From the cell containing the given text, extract its center point as (x, y) coordinate. 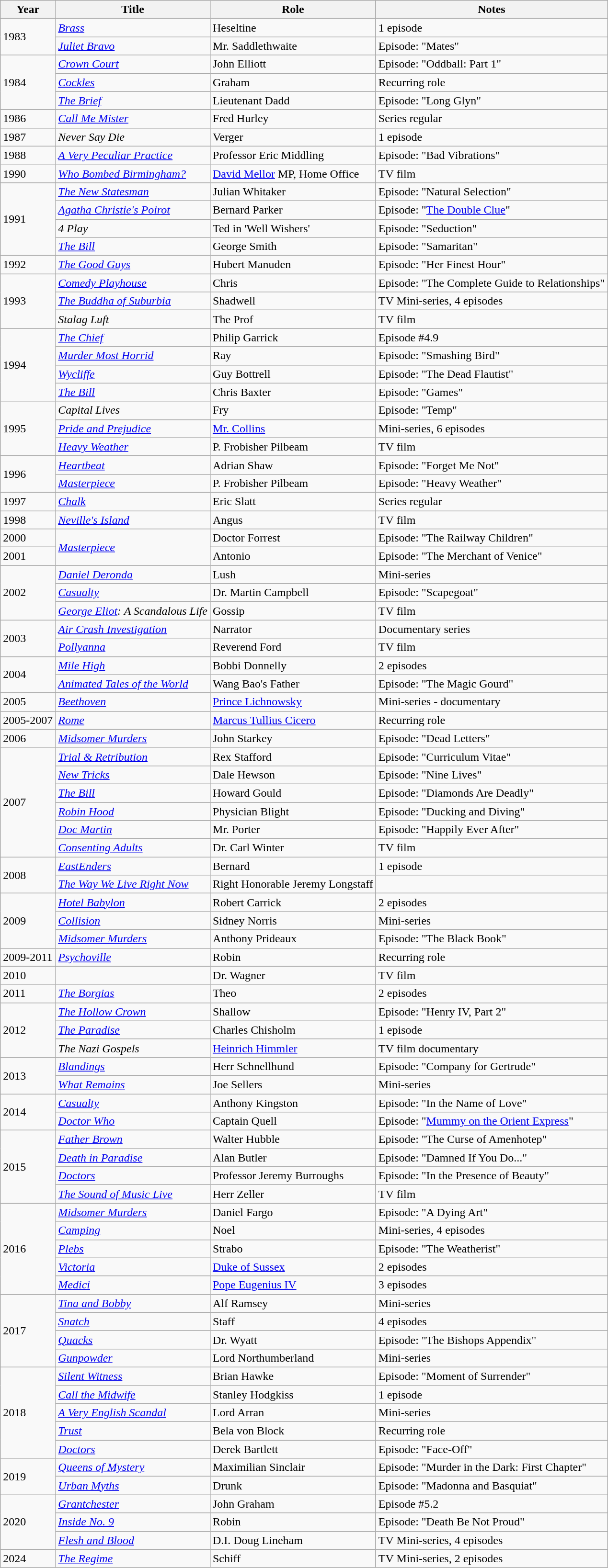
2006 (28, 738)
2024 (28, 1558)
TV Mini-series, 2 episodes (492, 1558)
Brass (133, 28)
Wang Bao's Father (293, 684)
D.I. Doug Lineham (293, 1540)
Episode: "Natural Selection" (492, 192)
Herr Zeller (293, 1194)
Call the Midwife (133, 1395)
2014 (28, 1112)
TV film documentary (492, 1048)
Noel (293, 1230)
Professor Jeremy Burroughs (293, 1176)
1998 (28, 519)
Angus (293, 519)
Death in Paradise (133, 1158)
Doctor Who (133, 1121)
Title (133, 10)
The Sound of Music Live (133, 1194)
Lieutenant Dadd (293, 101)
Bobbi Donnelly (293, 666)
The New Statesman (133, 192)
Snatch (133, 1321)
1988 (28, 155)
Sidney Norris (293, 921)
Mile High (133, 666)
Strabo (293, 1249)
Mr. Porter (293, 830)
2005-2007 (28, 720)
Narrator (293, 629)
Silent Witness (133, 1376)
1983 (28, 37)
The Regime (133, 1558)
Duke of Sussex (293, 1267)
1994 (28, 365)
Episode: "The Railway Children" (492, 538)
Episode: "Moment of Surrender" (492, 1376)
Episode: "Oddball: Part 1" (492, 64)
Physician Blight (293, 812)
1993 (28, 301)
Pollyanna (133, 647)
Crown Court (133, 64)
2011 (28, 993)
2010 (28, 975)
Captain Quell (293, 1121)
The Way We Live Right Now (133, 884)
Schiff (293, 1558)
Daniel Deronda (133, 575)
Brian Hawke (293, 1376)
Derek Bartlett (293, 1449)
2008 (28, 875)
Inside No. 9 (133, 1522)
Psychoville (133, 957)
Plebs (133, 1249)
Episode: "The Magic Gourd" (492, 684)
Episode: "Face-Off" (492, 1449)
Notes (492, 10)
Role (293, 10)
Episode: "Death Be Not Proud" (492, 1522)
Drunk (293, 1486)
Episode: "Ducking and Diving" (492, 812)
Adrian Shaw (293, 465)
2018 (28, 1412)
Doc Martin (133, 830)
Episode: "Bad Vibrations" (492, 155)
Episode: "The Bishops Appendix" (492, 1340)
Bernard Parker (293, 210)
Episode: "The Black Book" (492, 939)
Collision (133, 921)
Shadwell (293, 301)
The Good Guys (133, 265)
Murder Most Horrid (133, 356)
Episode: "Samaritan" (492, 247)
Mini-series, 4 episodes (492, 1230)
1984 (28, 82)
Robin Hood (133, 812)
2012 (28, 1030)
Episode: "Mates" (492, 46)
Howard Gould (293, 793)
Tina and Bobby (133, 1303)
Dr. Martin Campbell (293, 593)
Flesh and Blood (133, 1540)
Marcus Tullius Cicero (293, 720)
Mr. Collins (293, 429)
Episode: "Henry IV, Part 2" (492, 1012)
Eric Slatt (293, 501)
Stanley Hodgkiss (293, 1395)
Gunpowder (133, 1358)
Hubert Manuden (293, 265)
1986 (28, 119)
Guy Bottrell (293, 374)
Julian Whitaker (293, 192)
1987 (28, 137)
Mr. Saddlethwaite (293, 46)
Episode: "Smashing Bird" (492, 356)
Episode: "Temp" (492, 410)
2004 (28, 675)
Grantchester (133, 1504)
Episode: "In the Name of Love" (492, 1103)
Victoria (133, 1267)
Doctor Forrest (293, 538)
Prince Lichnowsky (293, 702)
Father Brown (133, 1139)
Year (28, 10)
Lush (293, 575)
Call Me Mister (133, 119)
Episode: "In the Presence of Beauty" (492, 1176)
Stalag Luft (133, 319)
Never Say Die (133, 137)
Antonio (293, 556)
Chris (293, 283)
Anthony Kingston (293, 1103)
Urban Myths (133, 1486)
Episode: "Murder in the Dark: First Chapter" (492, 1467)
Beethoven (133, 702)
Queens of Mystery (133, 1467)
Verger (293, 137)
Chalk (133, 501)
Episode: "Scapegoat" (492, 593)
Heavy Weather (133, 447)
2013 (28, 1075)
Animated Tales of the World (133, 684)
EastEnders (133, 866)
Who Bombed Birmingham? (133, 173)
Anthony Prideaux (293, 939)
Bernard (293, 866)
Episode #5.2 (492, 1504)
Episode: "Games" (492, 392)
Episode: "Long Glyn" (492, 101)
Charles Chisholm (293, 1030)
Pride and Prejudice (133, 429)
Bela von Block (293, 1431)
Air Crash Investigation (133, 629)
Episode: "The Double Clue" (492, 210)
John Graham (293, 1504)
Episode: "Nine Lives" (492, 775)
Walter Hubble (293, 1139)
Lord Northumberland (293, 1358)
Rex Stafford (293, 756)
2003 (28, 638)
Dr. Wyatt (293, 1340)
New Tricks (133, 775)
Episode: "Company for Gertrude" (492, 1066)
Episode: "Forget Me Not" (492, 465)
Robert Carrick (293, 902)
George Smith (293, 247)
Reverend Ford (293, 647)
2017 (28, 1331)
2002 (28, 593)
Episode: "The Curse of Amenhotep" (492, 1139)
The Brief (133, 101)
1997 (28, 501)
Episode: "Heavy Weather" (492, 483)
Chris Baxter (293, 392)
A Very Peculiar Practice (133, 155)
2009 (28, 921)
Comedy Playhouse (133, 283)
Camping (133, 1230)
Alf Ramsey (293, 1303)
Episode: "Diamonds Are Deadly" (492, 793)
Joe Sellers (293, 1084)
1996 (28, 474)
Maximilian Sinclair (293, 1467)
David Mellor MP, Home Office (293, 173)
2005 (28, 702)
Professor Eric Middling (293, 155)
Dale Hewson (293, 775)
The Paradise (133, 1030)
Wycliffe (133, 374)
Lord Arran (293, 1413)
Consenting Adults (133, 848)
Fry (293, 410)
Episode: "The Dead Flautist" (492, 374)
Episode: "The Complete Guide to Relationships" (492, 283)
Shallow (293, 1012)
Agatha Christie's Poirot (133, 210)
Ray (293, 356)
The Hollow Crown (133, 1012)
2015 (28, 1167)
John Elliott (293, 64)
2000 (28, 538)
Mini-series, 6 episodes (492, 429)
Episode: "Curriculum Vitae" (492, 756)
Theo (293, 993)
What Remains (133, 1084)
Pope Eugenius IV (293, 1285)
Episode: "Damned If You Do..." (492, 1158)
1991 (28, 219)
Heartbeat (133, 465)
Graham (293, 82)
1992 (28, 265)
Mini-series - documentary (492, 702)
A Very English Scandal (133, 1413)
Episode: "The Weatherist" (492, 1249)
Documentary series (492, 629)
Heinrich Himmler (293, 1048)
Trust (133, 1431)
Capital Lives (133, 410)
Episode: "Happily Ever After" (492, 830)
The Nazi Gospels (133, 1048)
Medici (133, 1285)
The Prof (293, 319)
1995 (28, 429)
Right Honorable Jeremy Longstaff (293, 884)
2009-2011 (28, 957)
Episode: "Madonna and Basquiat" (492, 1486)
Herr Schnellhund (293, 1066)
Philip Garrick (293, 338)
Episode: "Dead Letters" (492, 738)
The Borgias (133, 993)
Ted in 'Well Wishers' (293, 228)
Gossip (293, 611)
Hotel Babylon (133, 902)
Episode: "Seduction" (492, 228)
Fred Hurley (293, 119)
2001 (28, 556)
Episode: "Mummy on the Orient Express" (492, 1121)
Staff (293, 1321)
1990 (28, 173)
Episode: "Her Finest Hour" (492, 265)
The Chief (133, 338)
Juliet Bravo (133, 46)
Neville's Island (133, 519)
George Eliot: A Scandalous Life (133, 611)
Dr. Wagner (293, 975)
Heseltine (293, 28)
2019 (28, 1477)
Rome (133, 720)
Episode: "A Dying Art" (492, 1212)
4 Play (133, 228)
Quacks (133, 1340)
John Starkey (293, 738)
The Buddha of Suburbia (133, 301)
Episode #4.9 (492, 338)
4 episodes (492, 1321)
3 episodes (492, 1285)
Cockles (133, 82)
Dr. Carl Winter (293, 848)
2016 (28, 1249)
Episode: "The Merchant of Venice" (492, 556)
2007 (28, 802)
Trial & Retribution (133, 756)
Alan Butler (293, 1158)
Blandings (133, 1066)
Daniel Fargo (293, 1212)
2020 (28, 1522)
